For the text-containing cell, return its midpoint in (X, Y) coordinate format. 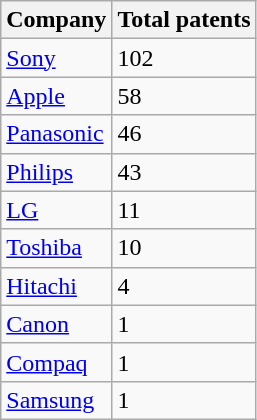
46 (184, 134)
Compaq (56, 362)
Philips (56, 172)
Canon (56, 324)
58 (184, 96)
Total patents (184, 20)
Hitachi (56, 286)
43 (184, 172)
Sony (56, 58)
Toshiba (56, 248)
102 (184, 58)
10 (184, 248)
Company (56, 20)
11 (184, 210)
Samsung (56, 400)
Panasonic (56, 134)
Apple (56, 96)
LG (56, 210)
4 (184, 286)
